Provide the (x, y) coordinate of the cell's center where the given text is located.  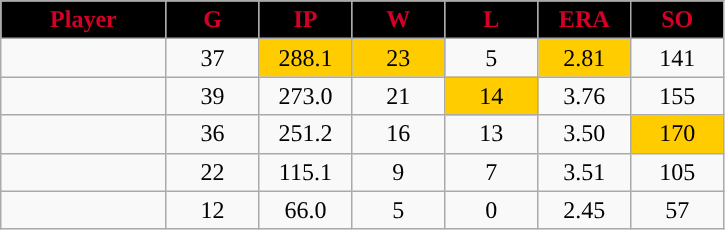
SO (678, 20)
ERA (584, 20)
155 (678, 96)
105 (678, 172)
288.1 (306, 58)
21 (398, 96)
39 (212, 96)
115.1 (306, 172)
2.81 (584, 58)
L (492, 20)
16 (398, 134)
0 (492, 210)
IP (306, 20)
Player (84, 20)
170 (678, 134)
3.76 (584, 96)
13 (492, 134)
23 (398, 58)
37 (212, 58)
G (212, 20)
22 (212, 172)
7 (492, 172)
14 (492, 96)
141 (678, 58)
66.0 (306, 210)
36 (212, 134)
W (398, 20)
2.45 (584, 210)
9 (398, 172)
12 (212, 210)
3.51 (584, 172)
57 (678, 210)
273.0 (306, 96)
3.50 (584, 134)
251.2 (306, 134)
